Provide the (x, y) coordinate of the cell's center where the given text is located.  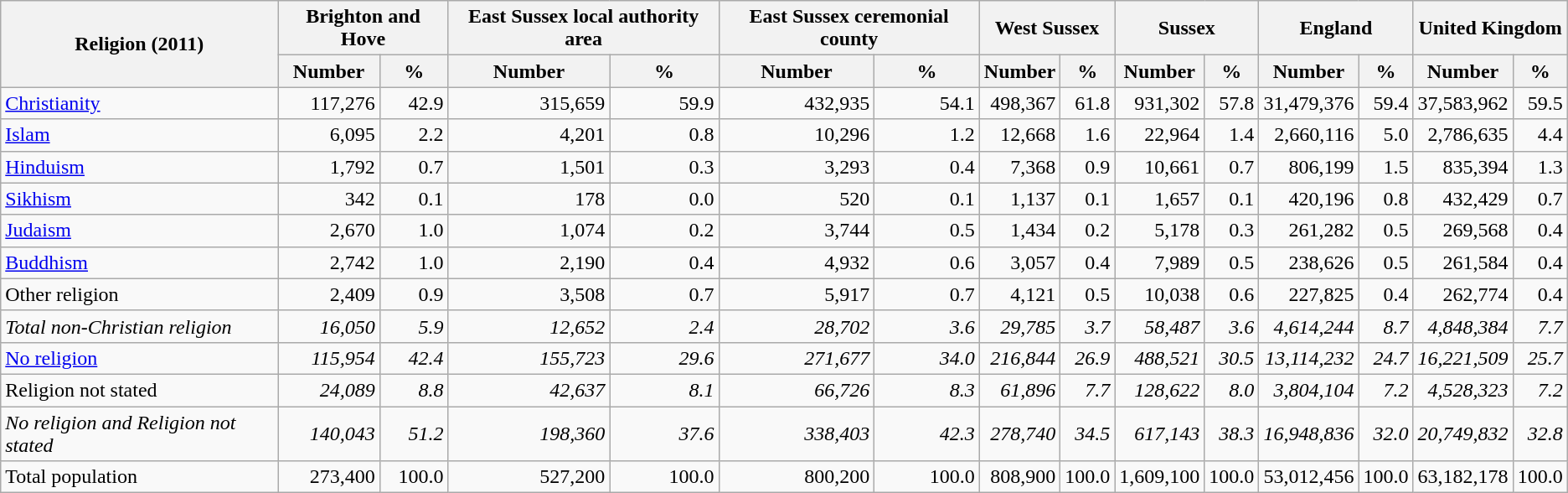
271,677 (797, 358)
261,584 (1462, 262)
273,400 (328, 477)
Sikhism (139, 199)
115,954 (328, 358)
835,394 (1462, 167)
1,501 (529, 167)
59.9 (664, 103)
England (1336, 29)
198,360 (529, 433)
931,302 (1159, 103)
West Sussex (1047, 29)
2,786,635 (1462, 135)
3,508 (529, 294)
29.6 (664, 358)
Buddhism (139, 262)
278,740 (1019, 433)
1.4 (1231, 135)
16,948,836 (1308, 433)
6,095 (328, 135)
34.0 (926, 358)
Christianity (139, 103)
53,012,456 (1308, 477)
800,200 (797, 477)
16,050 (328, 326)
United Kingdom (1490, 29)
227,825 (1308, 294)
5.9 (414, 326)
4,932 (797, 262)
25.7 (1540, 358)
4.4 (1540, 135)
488,521 (1159, 358)
42,637 (529, 390)
Religion not stated (139, 390)
32.8 (1540, 433)
3,293 (797, 167)
269,568 (1462, 231)
261,282 (1308, 231)
8.8 (414, 390)
7,368 (1019, 167)
54.1 (926, 103)
3,057 (1019, 262)
1,434 (1019, 231)
8.0 (1231, 390)
1,074 (529, 231)
42.3 (926, 433)
12,652 (529, 326)
4,614,244 (1308, 326)
37.6 (664, 433)
Islam (139, 135)
Brighton and Hove (364, 29)
1,657 (1159, 199)
2.4 (664, 326)
Hinduism (139, 167)
2,742 (328, 262)
1.5 (1385, 167)
498,367 (1019, 103)
178 (529, 199)
4,528,323 (1462, 390)
238,626 (1308, 262)
262,774 (1462, 294)
140,043 (328, 433)
4,201 (529, 135)
10,038 (1159, 294)
42.4 (414, 358)
2,190 (529, 262)
22,964 (1159, 135)
28,702 (797, 326)
128,622 (1159, 390)
32.0 (1385, 433)
20,749,832 (1462, 433)
5,178 (1159, 231)
38.3 (1231, 433)
66,726 (797, 390)
617,143 (1159, 433)
29,785 (1019, 326)
4,121 (1019, 294)
5.0 (1385, 135)
338,403 (797, 433)
30.5 (1231, 358)
1.3 (1540, 167)
4,848,384 (1462, 326)
527,200 (529, 477)
63,182,178 (1462, 477)
34.5 (1087, 433)
58,487 (1159, 326)
0.0 (664, 199)
432,935 (797, 103)
216,844 (1019, 358)
31,479,376 (1308, 103)
61,896 (1019, 390)
155,723 (529, 358)
7,989 (1159, 262)
420,196 (1308, 199)
10,661 (1159, 167)
East Sussex ceremonial county (849, 29)
59.5 (1540, 103)
808,900 (1019, 477)
2,670 (328, 231)
57.8 (1231, 103)
13,114,232 (1308, 358)
10,296 (797, 135)
8.1 (664, 390)
806,199 (1308, 167)
37,583,962 (1462, 103)
1,792 (328, 167)
8.3 (926, 390)
432,429 (1462, 199)
342 (328, 199)
3,744 (797, 231)
520 (797, 199)
No religion (139, 358)
Religion (2011) (139, 44)
2.2 (414, 135)
26.9 (1087, 358)
12,668 (1019, 135)
61.8 (1087, 103)
51.2 (414, 433)
No religion and Religion not stated (139, 433)
1.6 (1087, 135)
East Sussex local authority area (583, 29)
3.7 (1087, 326)
5,917 (797, 294)
Total non-Christian religion (139, 326)
16,221,509 (1462, 358)
42.9 (414, 103)
117,276 (328, 103)
Other religion (139, 294)
2,409 (328, 294)
Judaism (139, 231)
24.7 (1385, 358)
315,659 (529, 103)
24,089 (328, 390)
8.7 (1385, 326)
Sussex (1187, 29)
2,660,116 (1308, 135)
Total population (139, 477)
59.4 (1385, 103)
1,609,100 (1159, 477)
1.2 (926, 135)
3,804,104 (1308, 390)
1,137 (1019, 199)
